For the text-containing cell, return its midpoint in (X, Y) coordinate format. 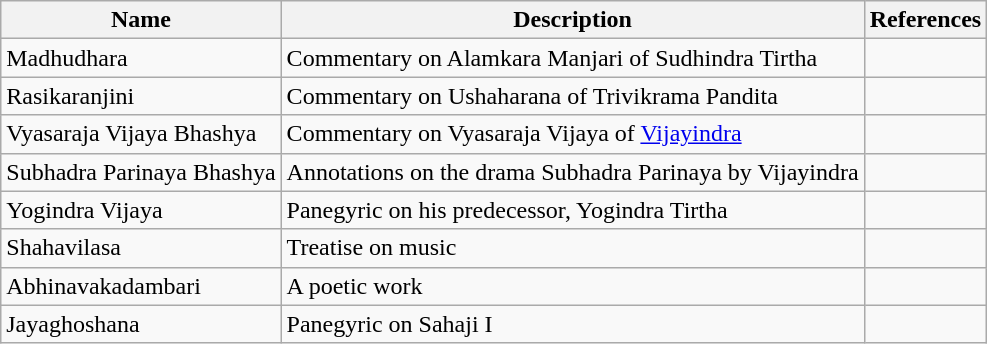
Yogindra Vijaya (141, 210)
Panegyric on his predecessor, Yogindra Tirtha (572, 210)
Panegyric on Sahaji I (572, 324)
Vyasaraja Vijaya Bhashya (141, 134)
Madhudhara (141, 58)
Annotations on the drama Subhadra Parinaya by Vijayindra (572, 172)
Commentary on Ushaharana of Trivikrama Pandita (572, 96)
Name (141, 20)
Commentary on Alamkara Manjari of Sudhindra Tirtha (572, 58)
Subhadra Parinaya Bhashya (141, 172)
References (926, 20)
Abhinavakadambari (141, 286)
Treatise on music (572, 248)
Commentary on Vyasaraja Vijaya of Vijayindra (572, 134)
Shahavilasa (141, 248)
Description (572, 20)
Jayaghoshana (141, 324)
A poetic work (572, 286)
Rasikaranjini (141, 96)
